Detect which cell encompasses the target text, then output its [x, y] center coordinate. 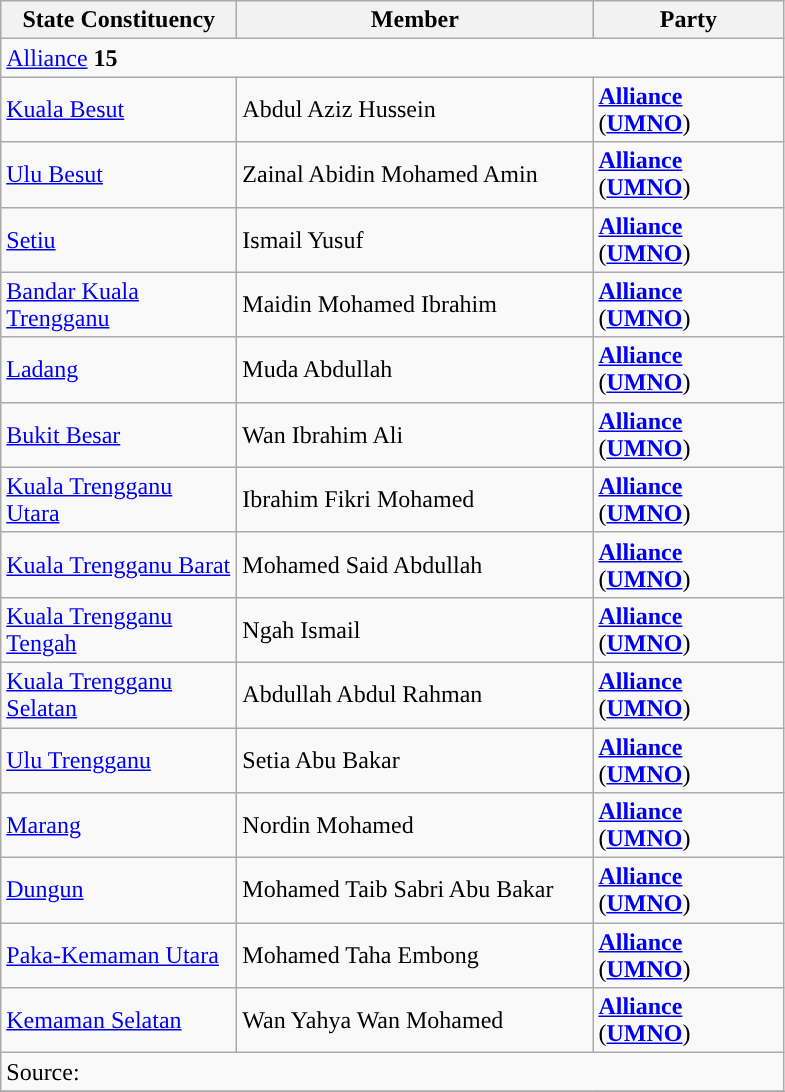
Mohamed Taib Sabri Abu Bakar [415, 890]
Kuala Trengganu Barat [119, 564]
State Constituency [119, 20]
Member [415, 20]
Kuala Trengganu Utara [119, 500]
Kuala Trengganu Selatan [119, 694]
Abdul Aziz Hussein [415, 110]
Dungun [119, 890]
Paka-Kemaman Utara [119, 956]
Zainal Abidin Mohamed Amin [415, 174]
Marang [119, 826]
Alliance 15 [392, 58]
Party [688, 20]
Maidin Mohamed Ibrahim [415, 304]
Setia Abu Bakar [415, 760]
Ulu Trengganu [119, 760]
Ibrahim Fikri Mohamed [415, 500]
Kuala Trengganu Tengah [119, 630]
Ismail Yusuf [415, 240]
Mohamed Taha Embong [415, 956]
Setiu [119, 240]
Ulu Besut [119, 174]
Wan Yahya Wan Mohamed [415, 1020]
Bukit Besar [119, 434]
Muda Abdullah [415, 370]
Abdullah Abdul Rahman [415, 694]
Mohamed Said Abdullah [415, 564]
Wan Ibrahim Ali [415, 434]
Source: [392, 1072]
Nordin Mohamed [415, 826]
Kuala Besut [119, 110]
Kemaman Selatan [119, 1020]
Ngah Ismail [415, 630]
Bandar Kuala Trengganu [119, 304]
Ladang [119, 370]
